Return the (X, Y) coordinate for the center point of the cell that contains the specified text.  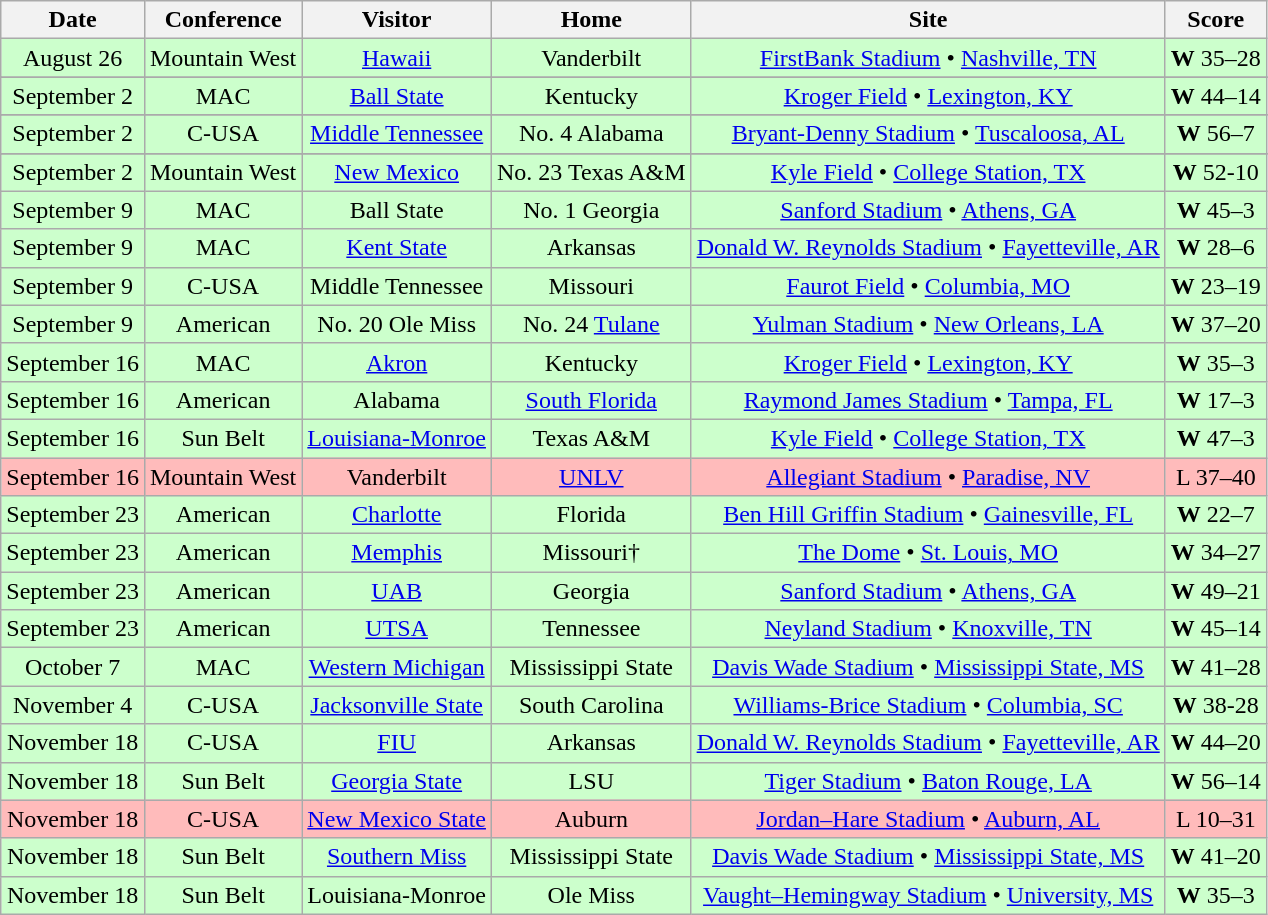
W 56–14 (1216, 781)
Jordan–Hare Stadium • Auburn, AL (928, 819)
W 37–20 (1216, 324)
New Mexico (397, 172)
No. 4 Alabama (591, 134)
Alabama (397, 400)
W 45–14 (1216, 629)
W 49–21 (1216, 591)
UTSA (397, 629)
Neyland Stadium • Knoxville, TN (928, 629)
Missouri (591, 286)
Ole Miss (591, 895)
Kent State (397, 248)
W 35–28 (1216, 58)
Western Michigan (397, 667)
Auburn (591, 819)
Site (928, 20)
Texas A&M (591, 438)
W 38-28 (1216, 705)
Bryant-Denny Stadium • Tuscaloosa, AL (928, 134)
Missouri† (591, 553)
August 26 (73, 58)
Tiger Stadium • Baton Rouge, LA (928, 781)
New Mexico State (397, 819)
Date (73, 20)
November 4 (73, 705)
W 28–6 (1216, 248)
Akron (397, 362)
Faurot Field • Columbia, MO (928, 286)
Allegiant Stadium • Paradise, NV (928, 477)
No. 23 Texas A&M (591, 172)
Score (1216, 20)
L 10–31 (1216, 819)
W 34–27 (1216, 553)
Charlotte (397, 515)
The Dome • St. Louis, MO (928, 553)
W 52-10 (1216, 172)
Tennessee (591, 629)
W 44–20 (1216, 743)
FirstBank Stadium • Nashville, TN (928, 58)
South Florida (591, 400)
Jacksonville State (397, 705)
Yulman Stadium • New Orleans, LA (928, 324)
Conference (222, 20)
W 23–19 (1216, 286)
No. 24 Tulane (591, 324)
Williams-Brice Stadium • Columbia, SC (928, 705)
UAB (397, 591)
W 41–20 (1216, 857)
W 22–7 (1216, 515)
Hawaii (397, 58)
South Carolina (591, 705)
Visitor (397, 20)
No. 1 Georgia (591, 210)
W 47–3 (1216, 438)
Memphis (397, 553)
Home (591, 20)
Raymond James Stadium • Tampa, FL (928, 400)
UNLV (591, 477)
W 17–3 (1216, 400)
W 41–28 (1216, 667)
Ben Hill Griffin Stadium • Gainesville, FL (928, 515)
No. 20 Ole Miss (397, 324)
LSU (591, 781)
Georgia State (397, 781)
October 7 (73, 667)
W 56–7 (1216, 134)
L 37–40 (1216, 477)
Georgia (591, 591)
W 44–14 (1216, 96)
Florida (591, 515)
W 45–3 (1216, 210)
Vaught–Hemingway Stadium • University, MS (928, 895)
Southern Miss (397, 857)
FIU (397, 743)
